Determine the (x, y) coordinate at the center of the cell enclosing the given text.  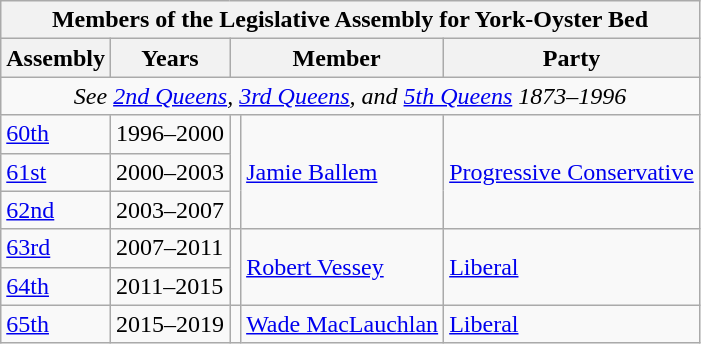
Party (572, 58)
Progressive Conservative (572, 172)
2003–2007 (170, 210)
See 2nd Queens, 3rd Queens, and 5th Queens 1873–1996 (350, 96)
62nd (56, 210)
61st (56, 172)
1996–2000 (170, 134)
2007–2011 (170, 248)
60th (56, 134)
63rd (56, 248)
Member (337, 58)
Assembly (56, 58)
Robert Vessey (342, 267)
65th (56, 324)
2015–2019 (170, 324)
2011–2015 (170, 286)
Members of the Legislative Assembly for York-Oyster Bed (350, 20)
Jamie Ballem (342, 172)
64th (56, 286)
Years (170, 58)
2000–2003 (170, 172)
Wade MacLauchlan (342, 324)
